Find where the given text appears and provide that cell's center as [X, Y] coordinate. 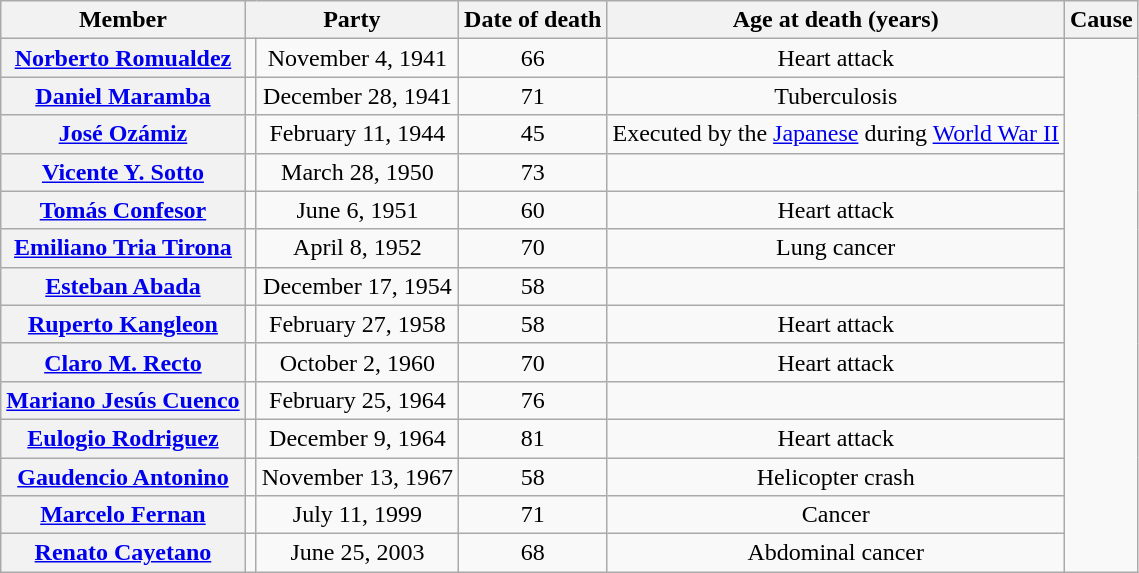
February 25, 1964 [357, 400]
76 [533, 400]
Lung cancer [836, 248]
Gaudencio Antonino [123, 477]
June 25, 2003 [357, 553]
Executed by the Japanese during World War II [836, 134]
Ruperto Kangleon [123, 324]
Emiliano Tria Tirona [123, 248]
Helicopter crash [836, 477]
October 2, 1960 [357, 362]
Abdominal cancer [836, 553]
José Ozámiz [123, 134]
December 17, 1954 [357, 286]
Daniel Maramba [123, 96]
66 [533, 58]
Eulogio Rodriguez [123, 438]
June 6, 1951 [357, 210]
Date of death [533, 20]
November 13, 1967 [357, 477]
Tuberculosis [836, 96]
Renato Cayetano [123, 553]
73 [533, 172]
Marcelo Fernan [123, 515]
81 [533, 438]
Vicente Y. Sotto [123, 172]
Age at death (years) [836, 20]
April 8, 1952 [357, 248]
Tomás Confesor [123, 210]
Claro M. Recto [123, 362]
December 9, 1964 [357, 438]
December 28, 1941 [357, 96]
Norberto Romualdez [123, 58]
July 11, 1999 [357, 515]
Member [123, 20]
Mariano Jesús Cuenco [123, 400]
Cancer [836, 515]
February 27, 1958 [357, 324]
45 [533, 134]
March 28, 1950 [357, 172]
November 4, 1941 [357, 58]
Cause [1101, 20]
60 [533, 210]
February 11, 1944 [357, 134]
Esteban Abada [123, 286]
68 [533, 553]
Party [352, 20]
